Identify which cell holds the provided text, then report its (X, Y) central coordinate. 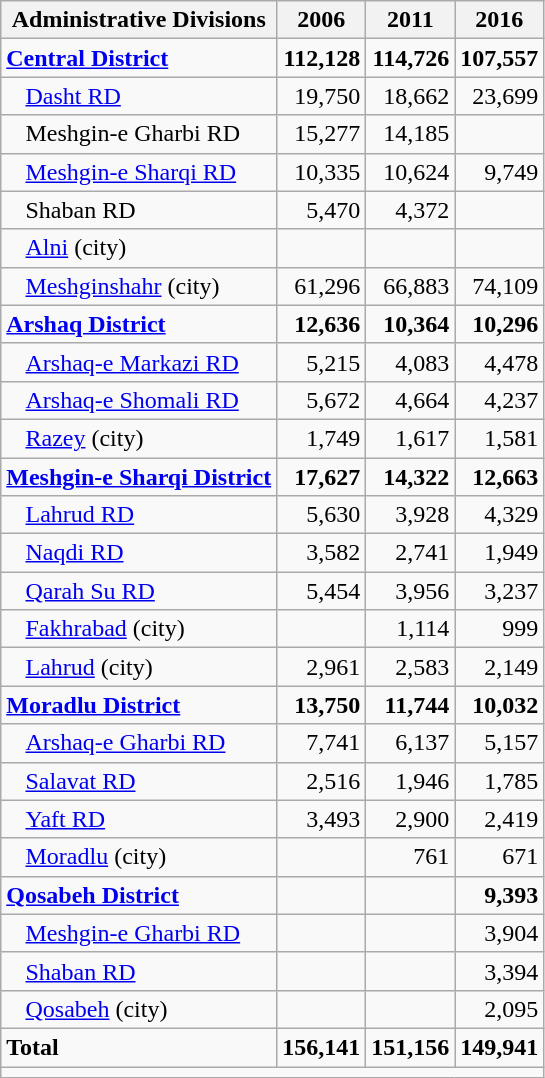
Alni (city) (139, 248)
2,583 (410, 667)
10,032 (500, 705)
2,095 (500, 1009)
5,215 (322, 362)
Arshaq District (139, 324)
999 (500, 629)
2,741 (410, 553)
2006 (322, 20)
3,394 (500, 971)
1,946 (410, 781)
12,636 (322, 324)
5,672 (322, 400)
2,419 (500, 819)
112,128 (322, 58)
Central District (139, 58)
10,296 (500, 324)
10,364 (410, 324)
15,277 (322, 134)
11,744 (410, 705)
5,470 (322, 210)
4,372 (410, 210)
4,329 (500, 515)
Meshgin-e Sharqi RD (139, 172)
1,617 (410, 438)
Lahrud (city) (139, 667)
13,750 (322, 705)
10,624 (410, 172)
2016 (500, 20)
Qosabeh (city) (139, 1009)
61,296 (322, 286)
Yaft RD (139, 819)
4,478 (500, 362)
7,741 (322, 743)
17,627 (322, 477)
9,393 (500, 895)
3,582 (322, 553)
6,137 (410, 743)
2,961 (322, 667)
107,557 (500, 58)
Meshginshahr (city) (139, 286)
5,157 (500, 743)
14,322 (410, 477)
9,749 (500, 172)
19,750 (322, 96)
1,749 (322, 438)
156,141 (322, 1047)
2,516 (322, 781)
151,156 (410, 1047)
3,928 (410, 515)
5,454 (322, 591)
12,663 (500, 477)
Moradlu (city) (139, 857)
4,083 (410, 362)
Dasht RD (139, 96)
1,114 (410, 629)
Arshaq-e Gharbi RD (139, 743)
Naqdi RD (139, 553)
2,900 (410, 819)
10,335 (322, 172)
18,662 (410, 96)
149,941 (500, 1047)
23,699 (500, 96)
1,581 (500, 438)
Razey (city) (139, 438)
3,493 (322, 819)
Salavat RD (139, 781)
Moradlu District (139, 705)
1,785 (500, 781)
Lahrud RD (139, 515)
Fakhrabad (city) (139, 629)
Meshgin-e Sharqi District (139, 477)
4,664 (410, 400)
3,956 (410, 591)
Arshaq-e Markazi RD (139, 362)
1,949 (500, 553)
4,237 (500, 400)
114,726 (410, 58)
2011 (410, 20)
3,237 (500, 591)
761 (410, 857)
2,149 (500, 667)
Arshaq-e Shomali RD (139, 400)
3,904 (500, 933)
74,109 (500, 286)
66,883 (410, 286)
Administrative Divisions (139, 20)
Total (139, 1047)
Qarah Su RD (139, 591)
671 (500, 857)
14,185 (410, 134)
5,630 (322, 515)
Qosabeh District (139, 895)
